Return the (x, y) coordinate for the center point of the cell that contains the specified text.  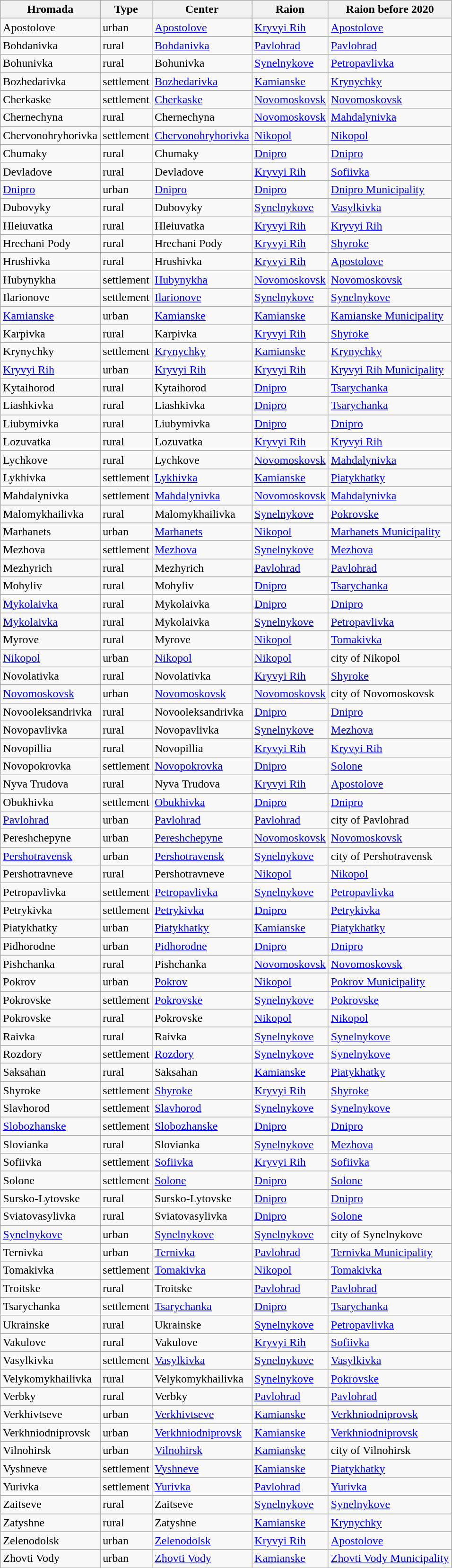
Dnipro Municipality (390, 189)
Type (126, 9)
Center (201, 9)
Kryvyi Rih Municipality (390, 370)
Pokrov Municipality (390, 982)
Kamianske Municipality (390, 316)
Ternivka Municipality (390, 1252)
city of Synelnykove (390, 1234)
city of Pavlohrad (390, 820)
Zhovti Vody Municipality (390, 1559)
city of Novomoskovsk (390, 694)
Hromada (50, 9)
Raion before 2020 (390, 9)
city of Pershotravensk (390, 856)
city of Nikopol (390, 658)
Raion (290, 9)
city of Vilnohirsk (390, 1451)
Marhanets Municipality (390, 532)
